Pinpoint the cell where the given text exists, returning its [x, y] midpoint coordinate. 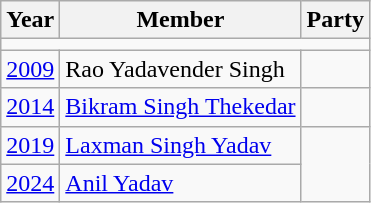
Member [180, 20]
Year [30, 20]
2024 [30, 183]
Anil Yadav [180, 183]
Party [335, 20]
2019 [30, 145]
Bikram Singh Thekedar [180, 107]
2014 [30, 107]
2009 [30, 69]
Laxman Singh Yadav [180, 145]
Rao Yadavender Singh [180, 69]
